Find where the given text appears and provide that cell's center as [X, Y] coordinate. 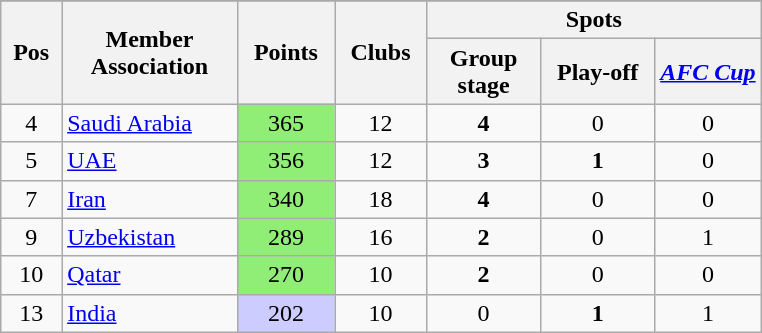
Qatar [150, 275]
MemberAssociation [150, 52]
Saudi Arabia [150, 123]
Clubs [380, 52]
340 [286, 199]
365 [286, 123]
289 [286, 237]
7 [32, 199]
3 [484, 161]
9 [32, 237]
India [150, 313]
Uzbekistan [150, 237]
270 [286, 275]
13 [32, 313]
UAE [150, 161]
Spots [594, 20]
16 [380, 237]
Points [286, 52]
202 [286, 313]
Play-off [598, 72]
Iran [150, 199]
5 [32, 161]
356 [286, 161]
Groupstage [484, 72]
Pos [32, 52]
18 [380, 199]
AFC Cup [708, 72]
